Find where the given text appears and provide that cell's center as [x, y] coordinate. 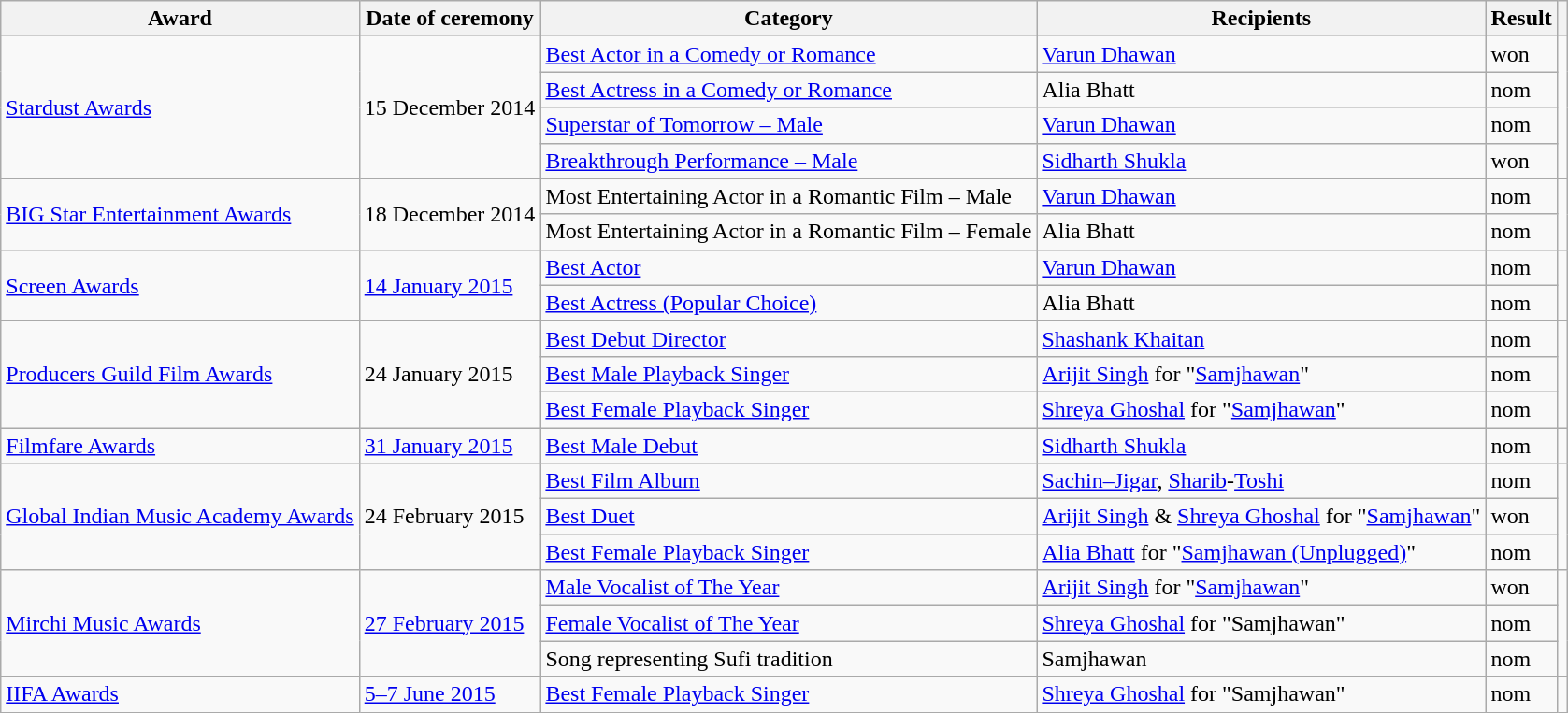
Global Indian Music Academy Awards [180, 517]
Male Vocalist of The Year [789, 588]
Best Debut Director [789, 338]
Superstar of Tomorrow – Male [789, 125]
Song representing Sufi tradition [789, 659]
Most Entertaining Actor in a Romantic Film – Male [789, 196]
Screen Awards [180, 285]
Best Actress in a Comedy or Romance [789, 90]
Best Film Album [789, 481]
31 January 2015 [450, 446]
Producers Guild Film Awards [180, 374]
Award [180, 19]
18 December 2014 [450, 214]
5–7 June 2015 [450, 694]
Mirchi Music Awards [180, 623]
Sachin–Jigar, Sharib-Toshi [1261, 481]
Best Actor [789, 267]
Best Duet [789, 517]
27 February 2015 [450, 623]
Best Male Playback Singer [789, 374]
Female Vocalist of The Year [789, 623]
Most Entertaining Actor in a Romantic Film – Female [789, 232]
Samjhawan [1261, 659]
24 February 2015 [450, 517]
Breakthrough Performance – Male [789, 161]
Recipients [1261, 19]
Date of ceremony [450, 19]
14 January 2015 [450, 285]
Arijit Singh & Shreya Ghoshal for "Samjhawan" [1261, 517]
Filmfare Awards [180, 446]
IIFA Awards [180, 694]
Best Male Debut [789, 446]
Best Actor in a Comedy or Romance [789, 54]
15 December 2014 [450, 107]
Alia Bhatt for "Samjhawan (Unplugged)" [1261, 552]
BIG Star Entertainment Awards [180, 214]
24 January 2015 [450, 374]
Category [789, 19]
Stardust Awards [180, 107]
Result [1521, 19]
Best Actress (Popular Choice) [789, 303]
Shashank Khaitan [1261, 338]
